For the text-containing cell, return its midpoint in (X, Y) coordinate format. 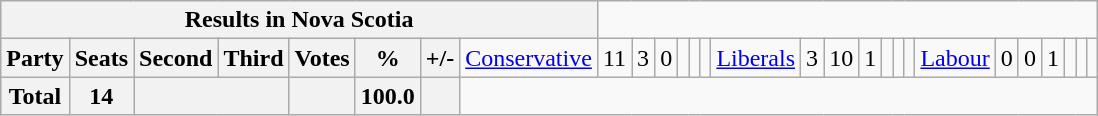
Third (254, 58)
% (388, 58)
Conservative (529, 58)
14 (101, 96)
10 (842, 58)
Liberals (756, 58)
11 (614, 58)
Party (35, 58)
Votes (322, 58)
Total (35, 96)
+/- (440, 58)
Labour (955, 58)
100.0 (388, 96)
Results in Nova Scotia (300, 20)
Second (176, 58)
Seats (101, 58)
